Output the [X, Y] coordinate of the center of the cell containing the given text.  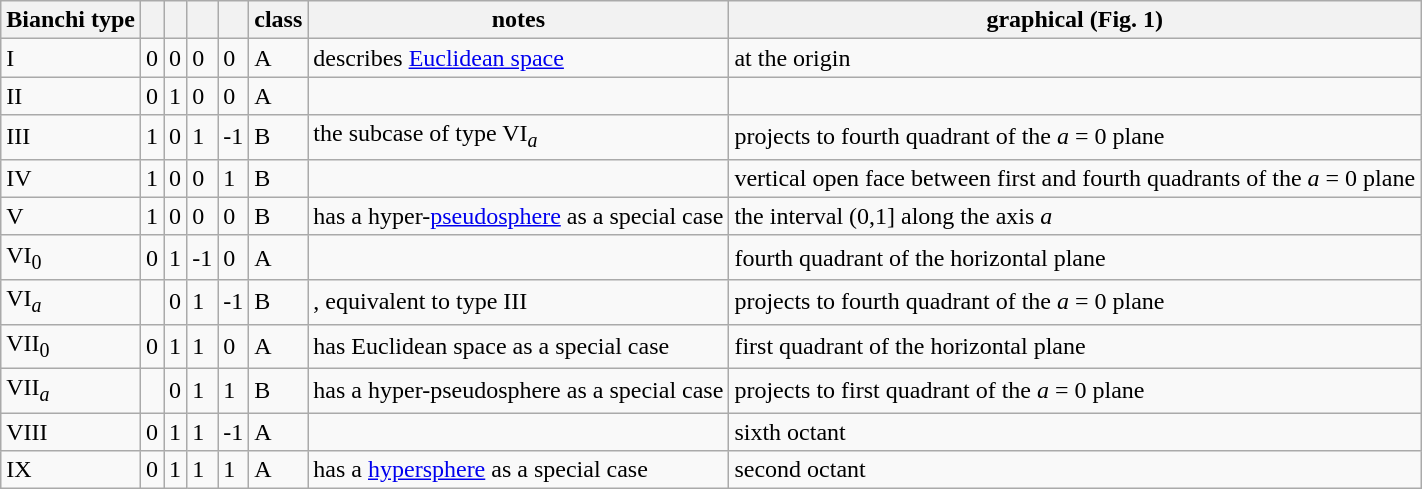
graphical (Fig. 1) [1075, 20]
notes [518, 20]
, equivalent to type III [518, 302]
IV [71, 178]
VIIa [71, 390]
Bianchi type [71, 20]
has Euclidean space as a special case [518, 346]
projects to first quadrant of the a = 0 plane [1075, 390]
second octant [1075, 470]
describes Euclidean space [518, 58]
VIII [71, 432]
III [71, 137]
fourth quadrant of the horizontal plane [1075, 257]
the interval (0,1] along the axis a [1075, 216]
the subcase of type VIa [518, 137]
VI0 [71, 257]
at the origin [1075, 58]
vertical open face between first and fourth quadrants of the a = 0 plane [1075, 178]
I [71, 58]
VIa [71, 302]
class [278, 20]
V [71, 216]
sixth octant [1075, 432]
II [71, 96]
first quadrant of the horizontal plane [1075, 346]
VII0 [71, 346]
has a hypersphere as a special case [518, 470]
IX [71, 470]
